Scan for the cell matching the given text and deliver its (x, y) coordinate at center. 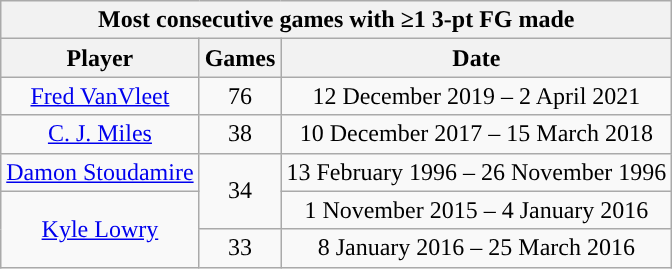
13 February 1996 – 26 November 1996 (476, 172)
12 December 2019 – 2 April 2021 (476, 96)
Player (100, 58)
Kyle Lowry (100, 229)
C. J. Miles (100, 134)
38 (240, 134)
1 November 2015 – 4 January 2016 (476, 210)
Most consecutive games with ≥1 3-pt FG made (336, 20)
33 (240, 248)
Damon Stoudamire (100, 172)
Fred VanVleet (100, 96)
76 (240, 96)
34 (240, 191)
Games (240, 58)
10 December 2017 – 15 March 2018 (476, 134)
Date (476, 58)
8 January 2016 – 25 March 2016 (476, 248)
